Scan for the cell matching the given text and deliver its [X, Y] coordinate at center. 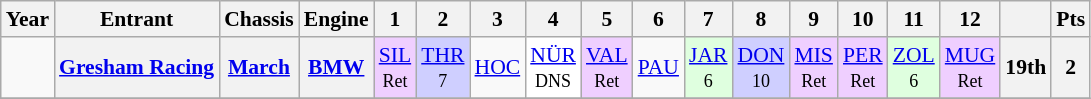
MUGRet [970, 68]
19th [1026, 68]
1 [396, 19]
THR7 [442, 68]
MISRet [814, 68]
BMW [336, 68]
9 [814, 19]
7 [708, 19]
Pts [1070, 19]
Year [28, 19]
4 [553, 19]
5 [607, 19]
8 [762, 19]
March [259, 68]
Engine [336, 19]
Gresham Racing [136, 68]
Chassis [259, 19]
Entrant [136, 19]
ZOL6 [914, 68]
JAR6 [708, 68]
VALRet [607, 68]
DON10 [762, 68]
HOC [498, 68]
3 [498, 19]
11 [914, 19]
10 [863, 19]
12 [970, 19]
6 [658, 19]
SILRet [396, 68]
PERRet [863, 68]
NÜRDNS [553, 68]
PAU [658, 68]
